Locate the cell with the specified text and output its (X, Y) center coordinate. 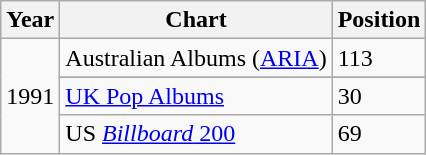
US Billboard 200 (196, 134)
UK Pop Albums (196, 96)
69 (379, 134)
Year (30, 20)
113 (379, 58)
Position (379, 20)
1991 (30, 96)
Chart (196, 20)
Australian Albums (ARIA) (196, 58)
30 (379, 96)
